Extract the [X, Y] coordinate from the center of the cell holding the provided text.  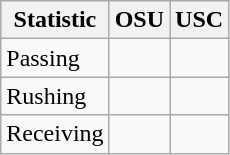
Receiving [55, 134]
Statistic [55, 20]
Passing [55, 58]
OSU [139, 20]
USC [200, 20]
Rushing [55, 96]
